Determine the (X, Y) coordinate at the center of the cell enclosing the given text.  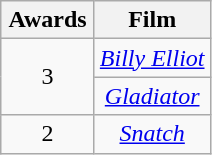
Gladiator (152, 96)
2 (48, 134)
3 (48, 77)
Snatch (152, 134)
Awards (48, 20)
Billy Elliot (152, 58)
Film (152, 20)
